Identify which cell holds the provided text, then report its (X, Y) central coordinate. 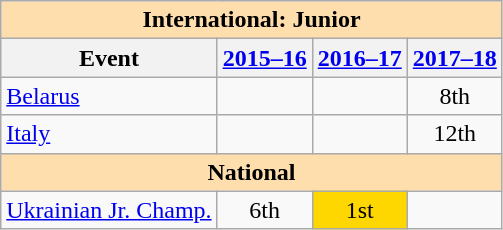
National (252, 172)
Belarus (109, 96)
12th (454, 134)
2015–16 (264, 58)
6th (264, 210)
1st (360, 210)
Italy (109, 134)
Ukrainian Jr. Champ. (109, 210)
Event (109, 58)
International: Junior (252, 20)
2016–17 (360, 58)
8th (454, 96)
2017–18 (454, 58)
